Capture the cell that displays the provided text and extract its (x, y) central coordinate. 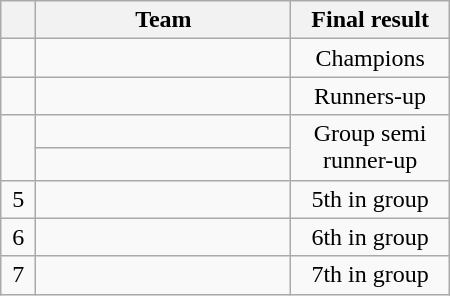
Group semi runner-up (370, 148)
Runners-up (370, 96)
6 (18, 237)
6th in group (370, 237)
Final result (370, 20)
5 (18, 199)
Champions (370, 58)
7 (18, 275)
7th in group (370, 275)
Team (164, 20)
5th in group (370, 199)
